Search for the cell housing the specified text and yield its [x, y] center coordinate. 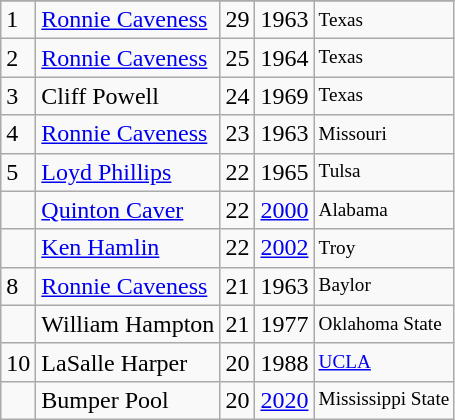
Bumper Pool [128, 400]
1965 [284, 172]
24 [238, 96]
Tulsa [384, 172]
2002 [284, 248]
4 [18, 134]
Baylor [384, 286]
William Hampton [128, 324]
LaSalle Harper [128, 362]
10 [18, 362]
1988 [284, 362]
UCLA [384, 362]
8 [18, 286]
3 [18, 96]
Alabama [384, 210]
29 [238, 20]
Ken Hamlin [128, 248]
1 [18, 20]
Loyd Phillips [128, 172]
Mississippi State [384, 400]
23 [238, 134]
5 [18, 172]
Quinton Caver [128, 210]
2020 [284, 400]
25 [238, 58]
1964 [284, 58]
Oklahoma State [384, 324]
Cliff Powell [128, 96]
Troy [384, 248]
1977 [284, 324]
Missouri [384, 134]
2000 [284, 210]
2 [18, 58]
1969 [284, 96]
